Provide the (x, y) coordinate of the cell's center where the given text is located.  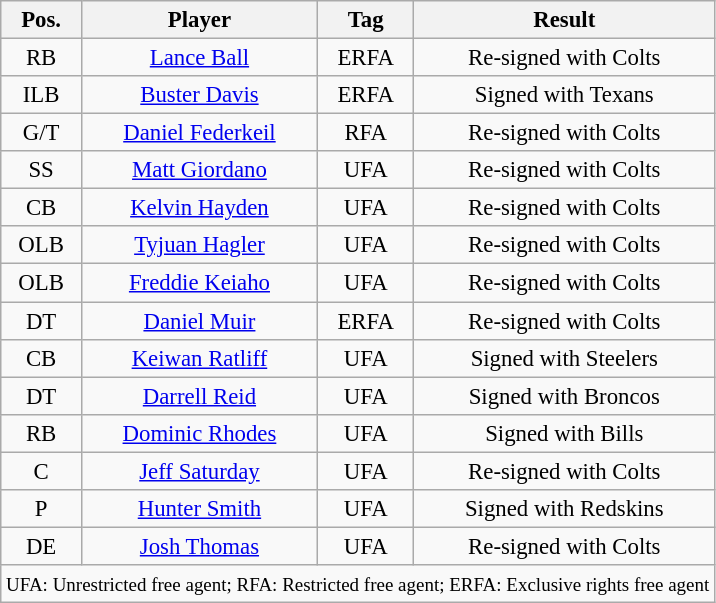
P (42, 509)
G/T (42, 133)
ILB (42, 95)
Hunter Smith (199, 509)
C (42, 471)
Matt Giordano (199, 170)
Daniel Muir (199, 321)
Daniel Federkeil (199, 133)
Result (564, 20)
RFA (365, 133)
Player (199, 20)
Keiwan Ratliff (199, 358)
Buster Davis (199, 95)
Jeff Saturday (199, 471)
Freddie Keiaho (199, 283)
Tyjuan Hagler (199, 245)
Signed with Steelers (564, 358)
Lance Ball (199, 58)
Pos. (42, 20)
Darrell Reid (199, 396)
Dominic Rhodes (199, 433)
DE (42, 546)
Kelvin Hayden (199, 208)
UFA: Unrestricted free agent; RFA: Restricted free agent; ERFA: Exclusive rights free agent (358, 584)
SS (42, 170)
Tag (365, 20)
Signed with Broncos (564, 396)
Josh Thomas (199, 546)
Signed with Texans (564, 95)
Signed with Redskins (564, 509)
Signed with Bills (564, 433)
